Determine the (X, Y) coordinate at the center of the cell enclosing the given text.  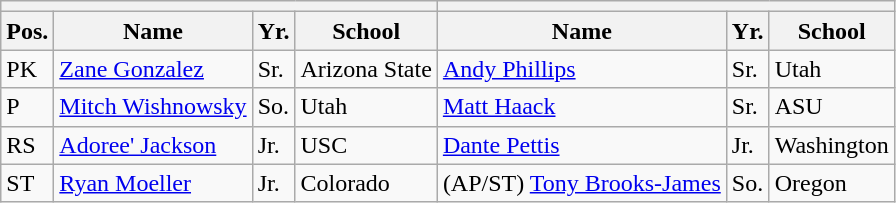
Oregon (832, 183)
USC (366, 145)
Matt Haack (582, 107)
P (28, 107)
Washington (832, 145)
Colorado (366, 183)
PK (28, 69)
Arizona State (366, 69)
Pos. (28, 31)
Andy Phillips (582, 69)
ASU (832, 107)
(AP/ST) Tony Brooks-James (582, 183)
RS (28, 145)
ST (28, 183)
Adoree' Jackson (153, 145)
Dante Pettis (582, 145)
Zane Gonzalez (153, 69)
Mitch Wishnowsky (153, 107)
Ryan Moeller (153, 183)
